Provide the (X, Y) coordinate of the cell's center where the given text is located.  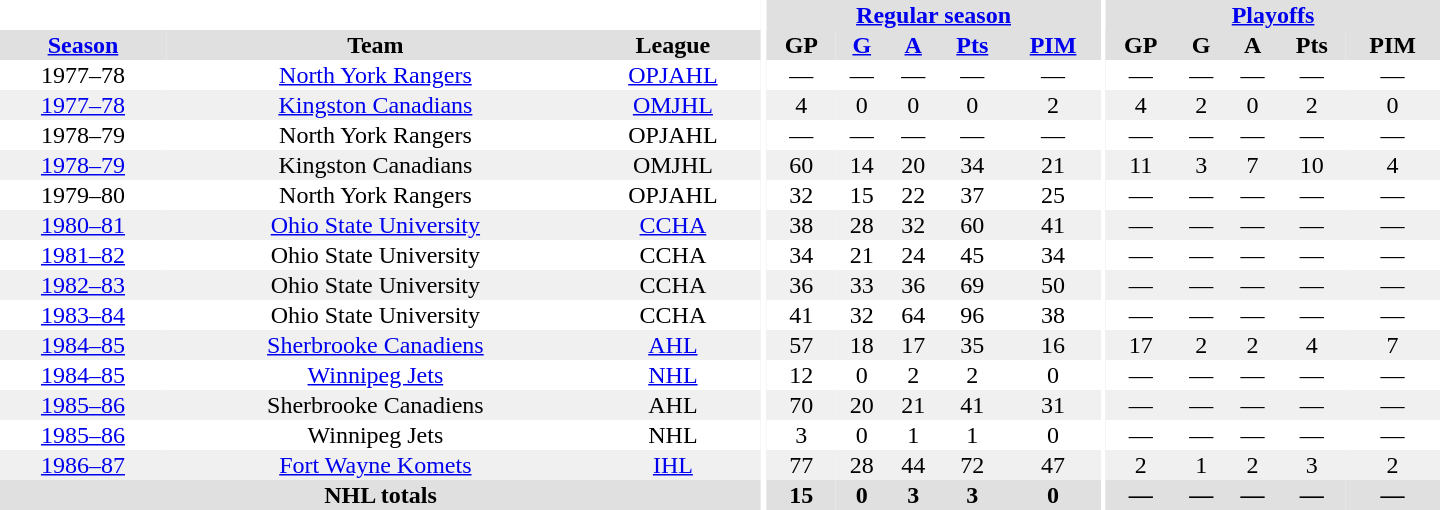
12 (802, 375)
44 (912, 465)
45 (972, 255)
Fort Wayne Komets (376, 465)
1983–84 (83, 315)
25 (1054, 195)
37 (972, 195)
1982–83 (83, 285)
1980–81 (83, 225)
League (673, 45)
77 (802, 465)
33 (862, 285)
96 (972, 315)
1986–87 (83, 465)
31 (1054, 405)
57 (802, 345)
35 (972, 345)
Playoffs (1273, 15)
16 (1054, 345)
24 (912, 255)
14 (862, 165)
11 (1140, 165)
47 (1054, 465)
Regular season (934, 15)
69 (972, 285)
10 (1312, 165)
Team (376, 45)
NHL totals (380, 495)
72 (972, 465)
IHL (673, 465)
50 (1054, 285)
22 (912, 195)
Season (83, 45)
64 (912, 315)
70 (802, 405)
1981–82 (83, 255)
18 (862, 345)
1979–80 (83, 195)
